Return (X, Y) of the center of cell containing provided text 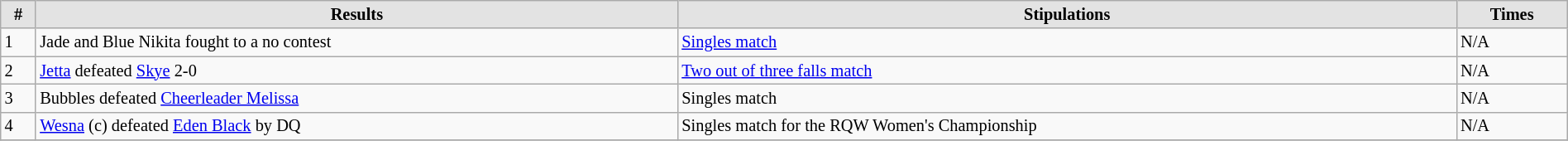
4 (18, 126)
Results (356, 14)
Two out of three falls match (1067, 70)
Times (1512, 14)
Wesna (c) defeated Eden Black by DQ (356, 126)
Jade and Blue Nikita fought to a no contest (356, 42)
Singles match for the RQW Women's Championship (1067, 126)
Jetta defeated Skye 2-0 (356, 70)
3 (18, 98)
Stipulations (1067, 14)
2 (18, 70)
1 (18, 42)
# (18, 14)
Bubbles defeated Cheerleader Melissa (356, 98)
